Return the (x, y) coordinate for the center point of the cell that contains the specified text.  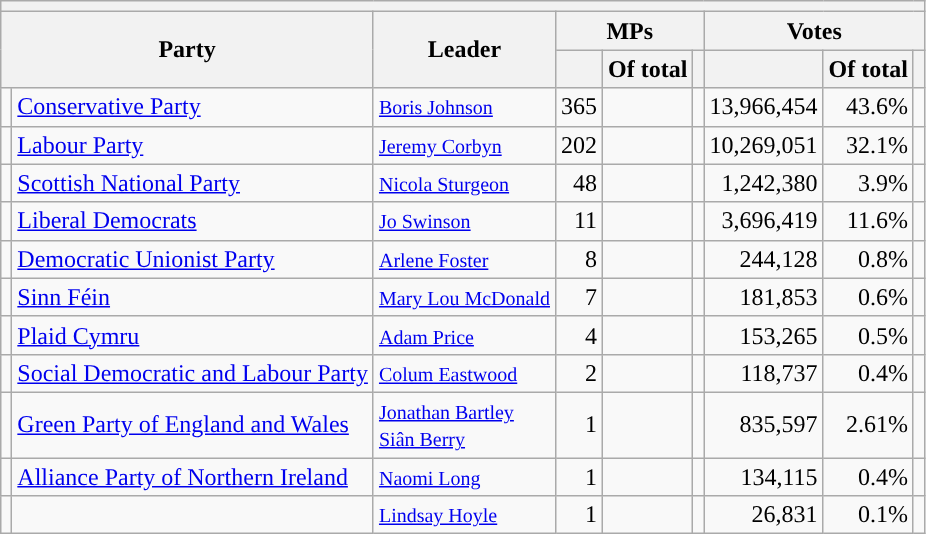
11.6% (868, 221)
48 (580, 183)
153,265 (764, 335)
Labour Party (193, 145)
Scottish National Party (193, 183)
3.9% (868, 183)
244,128 (764, 259)
8 (580, 259)
3,696,419 (764, 221)
202 (580, 145)
Conservative Party (193, 107)
Naomi Long (464, 477)
11 (580, 221)
835,597 (764, 424)
181,853 (764, 297)
Social Democratic and Labour Party (193, 373)
Liberal Democrats (193, 221)
Arlene Foster (464, 259)
13,966,454 (764, 107)
Votes (814, 31)
Alliance Party of Northern Ireland (193, 477)
0.6% (868, 297)
Sinn Féin (193, 297)
Nicola Sturgeon (464, 183)
Adam Price (464, 335)
Plaid Cymru (193, 335)
365 (580, 107)
Jo Swinson (464, 221)
Jonathan BartleySiân Berry (464, 424)
2 (580, 373)
Leader (464, 50)
118,737 (764, 373)
0.1% (868, 515)
1,242,380 (764, 183)
43.6% (868, 107)
0.8% (868, 259)
Democratic Unionist Party (193, 259)
MPs (630, 31)
2.61% (868, 424)
Mary Lou McDonald (464, 297)
Party (188, 50)
26,831 (764, 515)
Boris Johnson (464, 107)
10,269,051 (764, 145)
32.1% (868, 145)
Lindsay Hoyle (464, 515)
Jeremy Corbyn (464, 145)
Colum Eastwood (464, 373)
7 (580, 297)
Green Party of England and Wales (193, 424)
4 (580, 335)
134,115 (764, 477)
0.5% (868, 335)
